Locate the cell with the specified text and output its [X, Y] center coordinate. 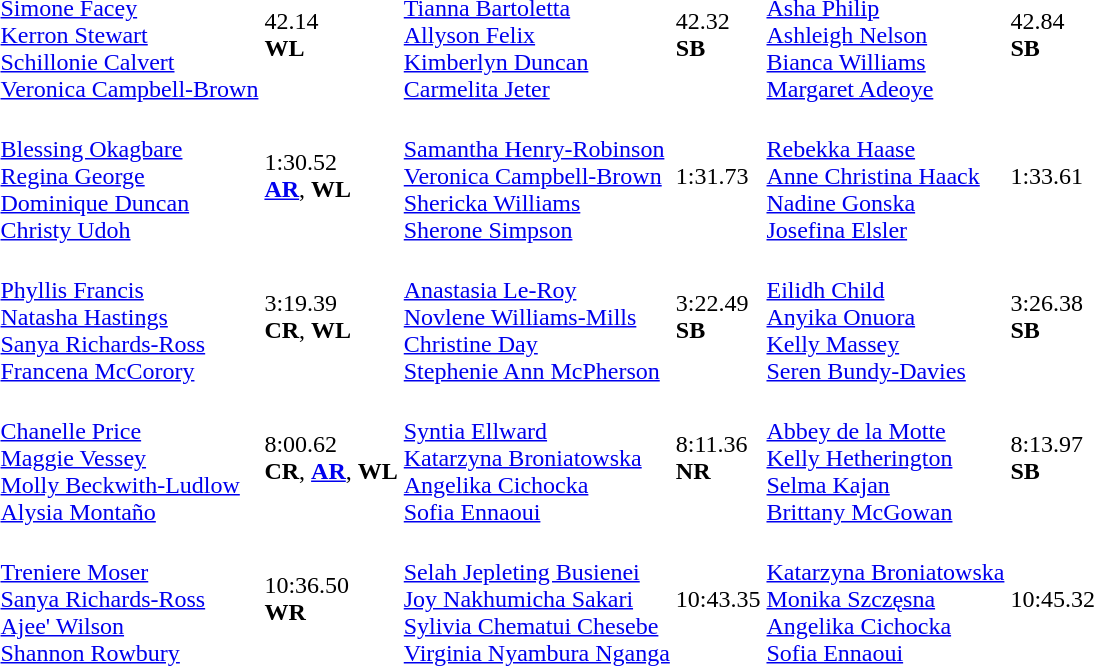
Eilidh ChildAnyika OnuoraKelly MasseySeren Bundy-Davies [886, 317]
Syntia EllwardKatarzyna BroniatowskaAngelika CichockaSofia Ennaoui [536, 458]
1:30.52 AR, WL [331, 176]
8:11.36NR [718, 458]
3:22.49SB [718, 317]
Anastasia Le-RoyNovlene Williams-MillsChristine DayStephenie Ann McPherson [536, 317]
8:00.62CR, AR, WL [331, 458]
1:31.73 [718, 176]
Abbey de la MotteKelly HetheringtonSelma KajanBrittany McGowan [886, 458]
3:19.39CR, WL [331, 317]
Rebekka HaaseAnne Christina HaackNadine GonskaJosefina Elsler [886, 176]
Samantha Henry-RobinsonVeronica Campbell-BrownShericka WilliamsSherone Simpson [536, 176]
